From the cell containing the given text, extract its center point as [X, Y] coordinate. 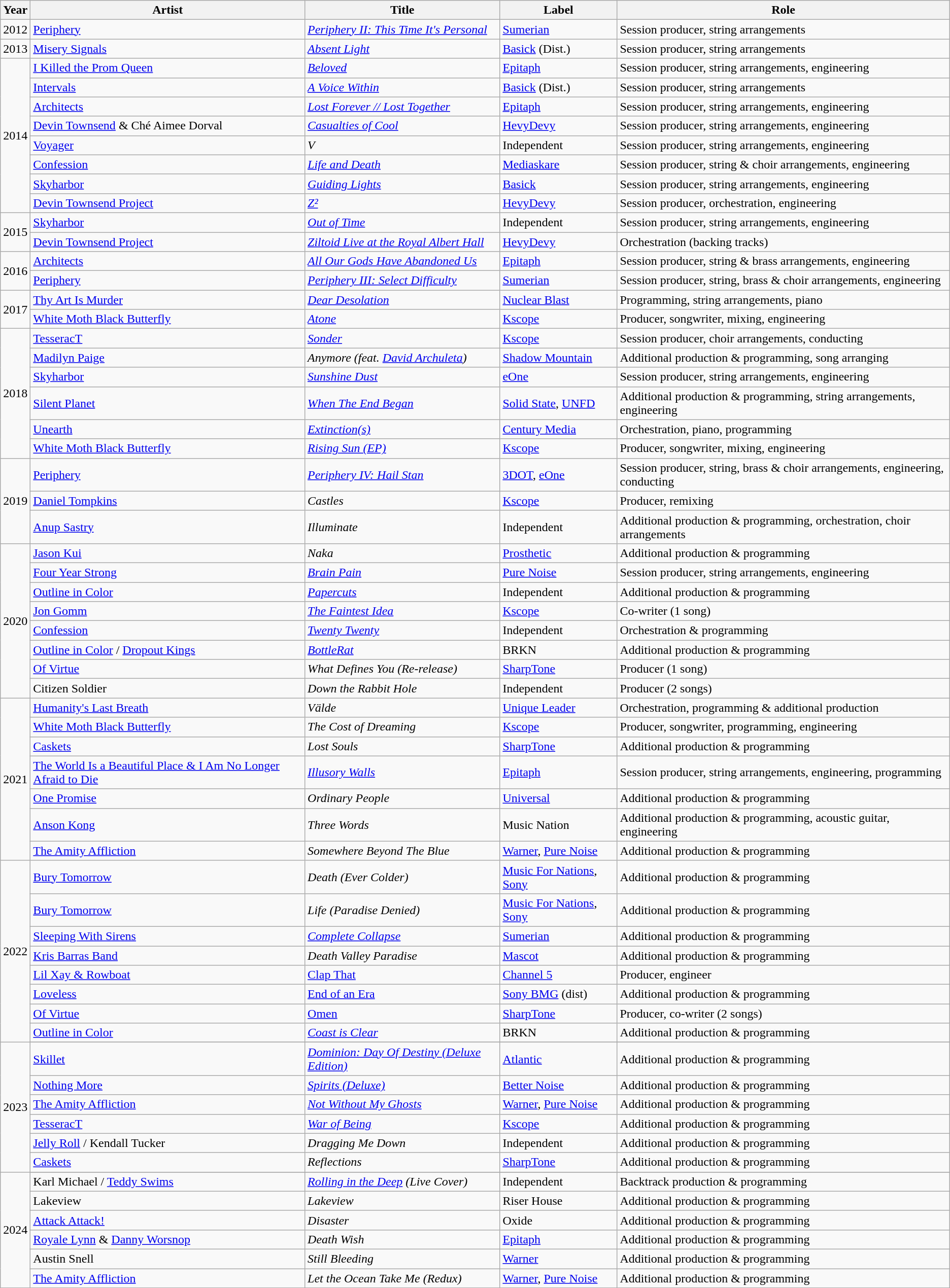
Mediaskare [558, 164]
Better Noise [558, 1085]
Music Nation [558, 825]
Nuclear Blast [558, 300]
2012 [15, 29]
Somewhere Beyond The Blue [402, 851]
Four Year Strong [167, 572]
Jason Kui [167, 553]
Solid State, UNFD [558, 403]
Royale Lynn & Danny Worsnop [167, 1239]
2016 [15, 271]
Programming, string arrangements, piano [784, 300]
Ziltoid Live at the Royal Albert Hall [402, 242]
Three Words [402, 825]
3DOT, eOne [558, 475]
Karl Michael / Teddy Swims [167, 1181]
Rising Sun (EP) [402, 448]
Title [402, 10]
Lil Xay & Rowboat [167, 975]
Twenty Twenty [402, 631]
Orchestration, piano, programming [784, 429]
V [402, 145]
Producer (2 songs) [784, 688]
Brain Pain [402, 572]
Spirits (Deluxe) [402, 1085]
2015 [15, 232]
Z² [402, 203]
One Promise [167, 798]
Beloved [402, 68]
I Killed the Prom Queen [167, 68]
The World Is a Beautiful Place & I Am No Longer Afraid to Die [167, 772]
Devin Townsend & Ché Aimee Dorval [167, 126]
A Voice Within [402, 87]
Atlantic [558, 1059]
Producer (1 song) [784, 669]
Välde [402, 708]
Lost Forever // Lost Together [402, 107]
Session producer, string, brass & choir arrangements, engineering [784, 281]
2019 [15, 501]
Periphery IV: Hail Stan [402, 475]
Thy Art Is Murder [167, 300]
Orchestration (backing tracks) [784, 242]
eOne [558, 377]
Periphery II: This Time It's Personal [402, 29]
Daniel Tompkins [167, 501]
Complete Collapse [402, 936]
Castles [402, 501]
2017 [15, 309]
Artist [167, 10]
Orchestration, programming & additional production [784, 708]
Death (Ever Colder) [402, 877]
Extinction(s) [402, 429]
2020 [15, 620]
Orchestration & programming [784, 631]
Producer, remixing [784, 501]
Still Bleeding [402, 1259]
Loveless [167, 994]
Co-writer (1 song) [784, 611]
Sleeping With Sirens [167, 936]
Death Wish [402, 1239]
Citizen Soldier [167, 688]
2021 [15, 779]
Outline in Color / Dropout Kings [167, 650]
Misery Signals [167, 49]
Channel 5 [558, 975]
Dragging Me Down [402, 1143]
Additional production & programming, acoustic guitar, engineering [784, 825]
Century Media [558, 429]
Disaster [402, 1220]
Humanity's Last Breath [167, 708]
When The End Began [402, 403]
BottleRat [402, 650]
Absent Light [402, 49]
Role [784, 10]
Nothing More [167, 1085]
2023 [15, 1107]
Sonder [402, 338]
Attack Attack! [167, 1220]
All Our Gods Have Abandoned Us [402, 261]
Down the Rabbit Hole [402, 688]
Rolling in the Deep (Live Cover) [402, 1181]
Out of Time [402, 222]
Dear Desolation [402, 300]
Session producer, string arrangements, engineering, programming [784, 772]
Madilyn Paige [167, 358]
Riser House [558, 1201]
War of Being [402, 1124]
Sony BMG (dist) [558, 994]
Kris Barras Band [167, 955]
Coast is Clear [402, 1033]
Warner [558, 1259]
Anson Kong [167, 825]
Clap That [402, 975]
Basick [558, 184]
Let the Ocean Take Me (Redux) [402, 1278]
Session producer, choir arrangements, conducting [784, 338]
Oxide [558, 1220]
End of an Era [402, 994]
Producer, engineer [784, 975]
Periphery III: Select Difficulty [402, 281]
Death Valley Paradise [402, 955]
What Defines You (Re-release) [402, 669]
2024 [15, 1230]
Producer, co-writer (2 songs) [784, 1014]
Additional production & programming, orchestration, choir arrangements [784, 527]
Dominion: Day Of Destiny (Deluxe Edition) [402, 1059]
Atone [402, 319]
Not Without My Ghosts [402, 1104]
2013 [15, 49]
Unique Leader [558, 708]
Label [558, 10]
Session producer, string & choir arrangements, engineering [784, 164]
Session producer, string & brass arrangements, engineering [784, 261]
The Cost of Dreaming [402, 727]
Additional production & programming, string arrangements, engineering [784, 403]
Illuminate [402, 527]
Lost Souls [402, 746]
2018 [15, 394]
Pure Noise [558, 572]
Unearth [167, 429]
Mascot [558, 955]
Illusory Walls [402, 772]
Life (Paradise Denied) [402, 910]
Jon Gomm [167, 611]
Backtrack production & programming [784, 1181]
Austin Snell [167, 1259]
Voyager [167, 145]
Session producer, orchestration, engineering [784, 203]
Life and Death [402, 164]
Year [15, 10]
Reflections [402, 1162]
Papercuts [402, 592]
Anymore (feat. David Archuleta) [402, 358]
The Faintest Idea [402, 611]
Shadow Mountain [558, 358]
Ordinary People [402, 798]
Producer, songwriter, programming, engineering [784, 727]
Guiding Lights [402, 184]
Jelly Roll / Kendall Tucker [167, 1143]
Session producer, string, brass & choir arrangements, engineering, conducting [784, 475]
Prosthetic [558, 553]
Omen [402, 1014]
Universal [558, 798]
Additional production & programming, song arranging [784, 358]
Anup Sastry [167, 527]
Intervals [167, 87]
Casualties of Cool [402, 126]
Naka [402, 553]
2014 [15, 135]
Skillet [167, 1059]
Silent Planet [167, 403]
Sunshine Dust [402, 377]
2022 [15, 951]
